Provide the [X, Y] coordinate of the cell's center where the given text is located.  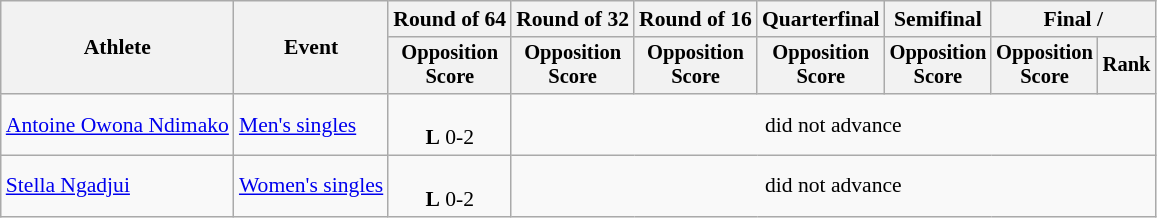
Rank [1127, 66]
Women's singles [311, 186]
Round of 16 [696, 19]
Athlete [118, 48]
Semifinal [938, 19]
Antoine Owona Ndimako [118, 124]
Round of 32 [572, 19]
Event [311, 48]
Final / [1073, 19]
Quarterfinal [821, 19]
Men's singles [311, 124]
Round of 64 [450, 19]
Stella Ngadjui [118, 186]
